Extract the [X, Y] coordinate from the center of the cell holding the provided text.  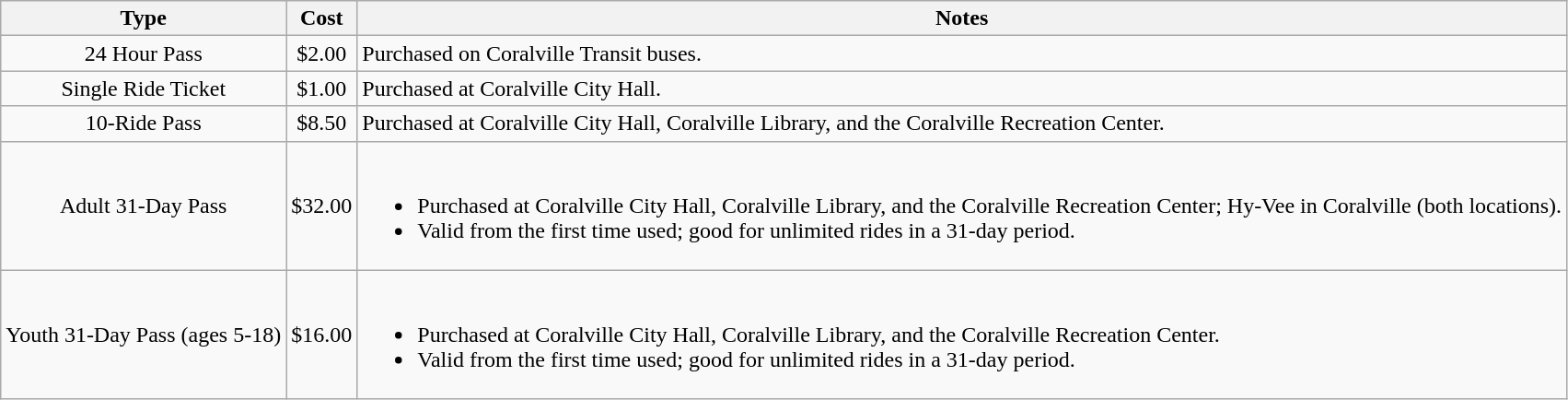
$2.00 [322, 53]
$1.00 [322, 88]
Adult 31-Day Pass [144, 206]
24 Hour Pass [144, 53]
Purchased at Coralville City Hall. [962, 88]
10-Ride Pass [144, 124]
Youth 31-Day Pass (ages 5-18) [144, 335]
Type [144, 18]
Purchased on Coralville Transit buses. [962, 53]
$8.50 [322, 124]
$16.00 [322, 335]
Cost [322, 18]
$32.00 [322, 206]
Purchased at Coralville City Hall, Coralville Library, and the Coralville Recreation Center. [962, 124]
Notes [962, 18]
Single Ride Ticket [144, 88]
